Capture the cell that displays the provided text and extract its [X, Y] central coordinate. 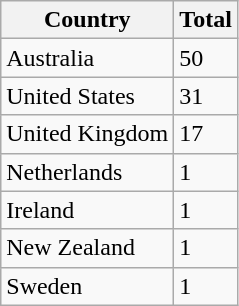
31 [206, 96]
Australia [88, 58]
Country [88, 20]
50 [206, 58]
17 [206, 134]
Netherlands [88, 172]
Sweden [88, 286]
New Zealand [88, 248]
United States [88, 96]
Ireland [88, 210]
United Kingdom [88, 134]
Total [206, 20]
